Identify which cell holds the provided text, then report its [x, y] central coordinate. 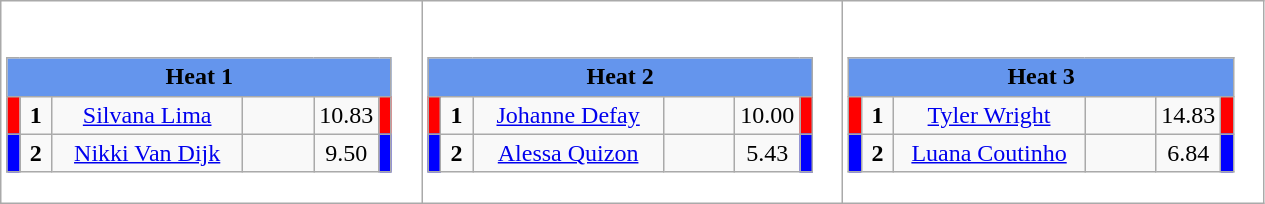
Heat 2 [620, 77]
Heat 1 1 Silvana Lima 10.83 2 Nikki Van Dijk 9.50 [212, 102]
Johanne Defay [568, 115]
9.50 [346, 153]
6.84 [1188, 153]
10.83 [346, 115]
Silvana Lima [148, 115]
Luana Coutinho [990, 153]
Heat 3 [1041, 77]
5.43 [768, 153]
Heat 1 [199, 77]
Heat 2 1 Johanne Defay 10.00 2 Alessa Quizon 5.43 [632, 102]
10.00 [768, 115]
14.83 [1188, 115]
Tyler Wright [990, 115]
Alessa Quizon [568, 153]
Heat 3 1 Tyler Wright 14.83 2 Luana Coutinho 6.84 [1054, 102]
Nikki Van Dijk [148, 153]
